Extract the [X, Y] coordinate from the center of the cell holding the provided text.  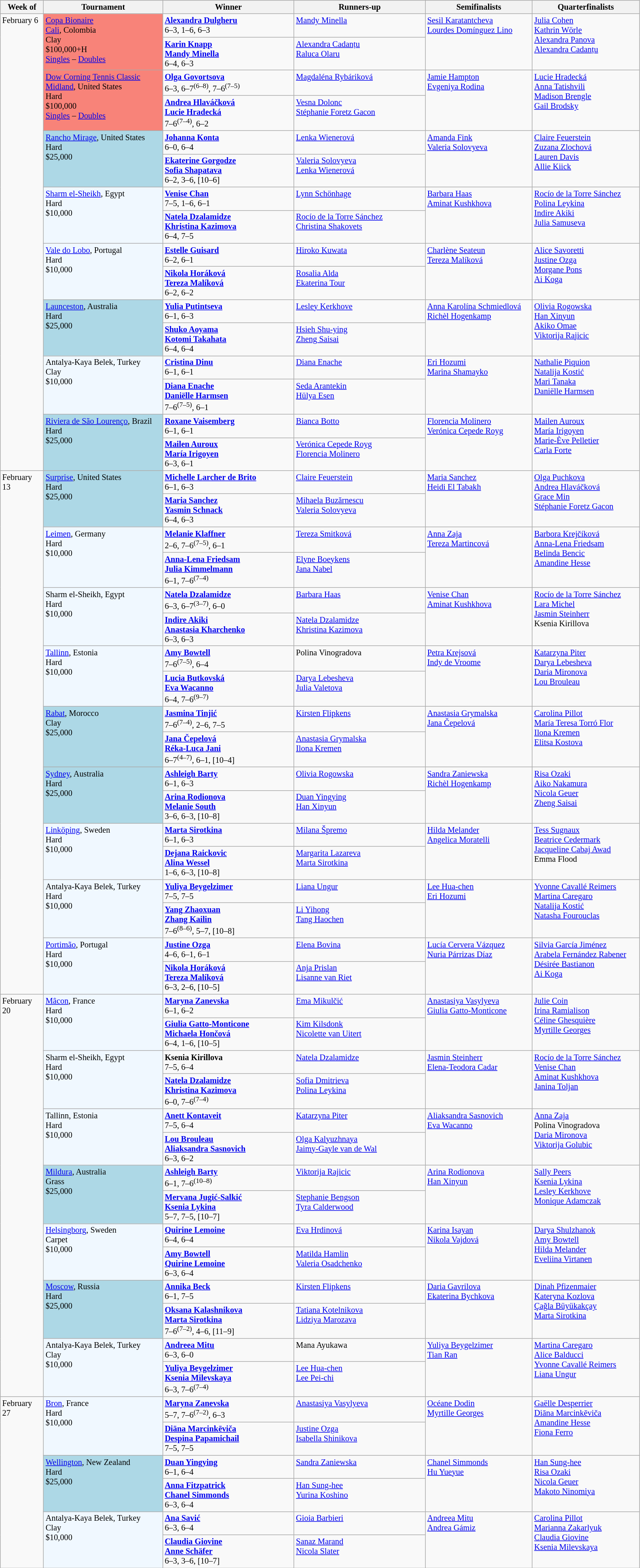
Karin Knapp Mandy Minella 6–4, 6–3 [229, 54]
Venise Chan Aminat Kushkhova [479, 617]
Tatiana Kotelnikova Lidziya Marozava [360, 1320]
Anastasiya Vasylyeva [360, 1409]
Barbora Krejčíková Anna-Lena Friedsam Belinda Bencic Amandine Hesse [586, 557]
Lou Brouleau Aliaksandra Sasnovich 6–3, 6–2 [229, 1149]
Aliaksandra Sasnovich Eva Wacanno [479, 1137]
Cristina Dinu 6–1, 6–1 [229, 367]
Polina Vinogradova [360, 659]
Lenka Wienerová [360, 142]
Yuliya Beygelzimer 7–5, 7–5 [229, 891]
Amanda Fink Valeria Solovyeva [479, 158]
Yvonne Cavallé Reimers Martina Caregaro Natalija Kostić Natasha Fourouclas [586, 909]
Linköping, Sweden Hard $10,000 [103, 851]
Arina Rodionova Han Xinyun [479, 1194]
Ashleigh Barty 6–1, 6–3 [229, 779]
Surprise, United States Hard $25,000 [103, 499]
Karina Isayan Nikola Vajdová [479, 1252]
Giulia Gatto-Monticone Michaela Hončová 6–4, 1–6, [10–5] [229, 1034]
Venise Chan 7–5, 1–6, 6–1 [229, 199]
Diana Enache Daniëlle Harmsen 7–6(7–5), 6–1 [229, 397]
Viktorija Rajicic [360, 1178]
Justine Ozga Isabella Shinikova [360, 1439]
Petra Krejsová Indy de Vroome [479, 676]
Risa Ozaki Aiko Nakamura Nicola Geuer Zheng Saisai [586, 795]
Portimão, Portugal Hard $10,000 [103, 966]
Claire Feuerstein Zuzana Zlochová Lauren Davis Allie Kiick [586, 158]
Antalya-Kaya Belek, Turkey Hard $10,000 [103, 909]
Maria Sanchez Heidi El Tabakh [479, 499]
Ekaterine Gorgodze Sofia Shapatava 6–2, 3–6, [10–6] [229, 170]
Sandra Zaniewska Richèl Hogenkamp [479, 795]
Olivia Rogowska Han Xinyun Akiko Omae Viktorija Rajicic [586, 327]
Andrea Hlaváčková Lucie Hradecká 7–6(7–4), 6–2 [229, 113]
Yulia Putintseva 6–1, 6–3 [229, 311]
Daria Gavrilova Ekaterina Bychkova [479, 1309]
Olga Govortsova 6–3, 6–7(6–8), 7–6(7–5) [229, 82]
Elena Bovina [360, 949]
Olga Puchkova Andrea Hlaváčková Grace Min Stéphanie Foretz Gacon [586, 499]
Copa Bionaire Cali, Colombia Clay $100,000+H Singles – Doubles [103, 42]
Mihaela Buzărnescu Valeria Solovyeva [360, 510]
Diana Enache [360, 367]
Johanna Konta 6–0, 6–4 [229, 142]
Ksenia Kirillova 7–5, 6–4 [229, 1062]
Seda Arantekin Hülya Esen [360, 397]
Sally Peers Ksenia Lykina Lesley Kerkhove Monique Adamczak [586, 1194]
Anna Fitzpatrick Chanel Simmonds 6–3, 6–4 [229, 1495]
Rocío de la Torre Sánchez Venise Chan Aminat Kushkhova Janina Toljan [586, 1080]
Justine Ozga 4–6, 6–1, 6–1 [229, 949]
Bianca Botto [360, 426]
Anna Zaja Polina Vinogradova Daria Mironova Viktorija Golubic [586, 1137]
Anastasia Grymalska Jana Čepelová [479, 737]
Natela Dzalamidze Khristina Kazimova 6–4, 7–5 [229, 227]
Riviera de São Lourenço, Brazil Hard $25,000 [103, 442]
Mâcon, France Hard $10,000 [103, 1022]
Verónica Cepede Royg Florencia Molinero [360, 454]
Natela Dzalamidze Khristina Kazimova [360, 629]
Indire Akiki Anastasia Kharchenko 6–3, 6–3 [229, 629]
Natela Dzalamidze [360, 1062]
Anja Prislan Lisanne van Riet [360, 978]
Mailen Auroux María Irigoyen Marie-Ève Pelletier Carla Forte [586, 442]
Tess Sugnaux Beatrice Cedermark Jacqueline Cabaj Awad Emma Flood [586, 851]
Magdaléna Rybáriková [360, 82]
Bron, France Hard $10,000 [103, 1426]
Anna Karolína Schmiedlová Richèl Hogenkamp [479, 327]
Vale do Lobo, Portugal Hard $10,000 [103, 272]
Rocío de la Torre Sánchez Lara Michel Jasmin Steinherr Ksenia Kirillova [586, 617]
Winner [229, 7]
Mailen Auroux María Irigoyen 6–3, 6–1 [229, 454]
Wellington, New Zealand Hard $25,000 [103, 1484]
Roxane Vaisemberg 6–1, 6–1 [229, 426]
Carolina Pillot Marianna Zakarlyuk Claudia Giovine Ksenia Milevskaya [586, 1539]
Sydney, Australia Hard $25,000 [103, 795]
Tournament [103, 7]
Katarzyna Piter Darya Lebesheva Daria Mironova Lou Brouleau [586, 676]
Lucía Cervera Vázquez Nuria Párrizas Díaz [479, 966]
Quirine Lemoine 6–4, 6–4 [229, 1235]
Estelle Guisard 6–2, 6–1 [229, 255]
Moscow, Russia Hard $25,000 [103, 1309]
Gaëlle Desperrier Diāna Marcinkēviča Amandine Hesse Fiona Ferro [586, 1426]
Charlène Seateun Tereza Malíková [479, 272]
Hiroko Kuwata [360, 255]
Week of [22, 7]
Lesley Kerkhove [360, 311]
Launceston, Australia Hard $25,000 [103, 327]
Liana Ungur [360, 891]
Lucia Butkovská Eva Wacanno 6–4, 7–6(9–7) [229, 688]
Olga Kalyuzhnaya Jaimy-Gayle van de Wal [360, 1149]
Anna Zaja Tereza Martincová [479, 557]
February 27 [22, 1482]
Eva Hrdinová [360, 1235]
Semifinalists [479, 7]
Mildura, Australia Grass $25,000 [103, 1194]
Nikola Horáková Tereza Malíková 6–3, 2–6, [10–5] [229, 978]
Stephanie Bengson Tyra Calderwood [360, 1207]
Martina Caregaro Alice Balducci Yvonne Cavallé Reimers Liana Ungur [586, 1367]
Andreea Mitu 6–3, 6–0 [229, 1350]
Annika Beck 6–1, 7–5 [229, 1292]
Océane Dodin Myrtille Georges [479, 1426]
February 13 [22, 732]
Runners-up [360, 7]
Alice Savoretti Justine Ozga Morgane Pons Ai Koga [586, 272]
Sesil Karatantcheva Lourdes Domínguez Lino [479, 42]
Diāna Marcinkēviča Despina Papamichail 7–5, 7–5 [229, 1439]
Milana Špremo [360, 835]
Anett Kontaveit 7–5, 6–4 [229, 1120]
Kim Kilsdonk Nicolette van Uitert [360, 1034]
Amy Bowtell Quirine Lemoine 6–3, 6–4 [229, 1263]
Hilda Melander Angelica Moratelli [479, 851]
Li Yihong Tang Haochen [360, 920]
Claire Feuerstein [360, 482]
Gioia Barbieri [360, 1523]
February 6 [22, 242]
Arina Rodionova Melanie South 3–6, 6–3, [10–8] [229, 807]
Silvia García Jiménez Arabela Fernández Rabener Désirée Bastianon Ai Koga [586, 966]
Mana Ayukawa [360, 1350]
Shuko Aoyama Kotomi Takahata 6–4, 6–4 [229, 339]
Rancho Mirage, United States Hard $25,000 [103, 158]
Sanaz Marand Nicola Slater [360, 1551]
Darya Lebesheva Julia Valetova [360, 688]
Yuliya Beygelzimer Ksenia Milevskaya 6–3, 7–6(7–4) [229, 1379]
Duan Yingying Han Xinyun [360, 807]
Maryna Zanevska 6–1, 6–2 [229, 1006]
Jana Čepelová Réka-Luca Jani 6–7(4–7), 6–1, [10–4] [229, 749]
Sandra Zaniewska [360, 1467]
Jasmin Steinherr Elena-Teodora Cadar [479, 1080]
Eri Hozumi Marina Shamayko [479, 385]
Nathalie Piquion Natalija Kostić Mari Tanaka Daniëlle Harmsen [586, 385]
February 20 [22, 1195]
Quarterfinalists [586, 7]
Anna-Lena Friedsam Julia Kimmelmann 6–1, 7–6(7–4) [229, 570]
Lee Hua-chen Lee Pei-chi [360, 1379]
Duan Yingying 6–1, 6–4 [229, 1467]
Hsieh Shu-ying Zheng Saisai [360, 339]
Barbara Haas Aminat Kushkhova [479, 215]
Marta Sirotkina 6–1, 6–3 [229, 835]
Han Sung-hee Risa Ozaki Nicola Geuer Makoto Ninomiya [586, 1484]
Yang Zhaoxuan Zhang Kailin 7–6(8–6), 5–7, [10–8] [229, 920]
Rocío de la Torre Sánchez Polina Leykina Indire Akiki Julia Samuseva [586, 215]
Rabat, Morocco Clay $25,000 [103, 737]
Dejana Raickovic Alina Wessel 1–6, 6–3, [10–8] [229, 863]
Leimen, Germany Hard $10,000 [103, 557]
Valeria Solovyeva Lenka Wienerová [360, 170]
Carolina Pillot María Teresa Torró Flor Ilona Kremen Elitsa Kostova [586, 737]
Sofia Dmitrieva Polina Leykina [360, 1092]
Julie Coin Irina Ramialison Céline Ghesquière Myrtille Georges [586, 1022]
Barbara Haas [360, 600]
Ana Savić 6–3, 6–4 [229, 1523]
Jasmina Tinjić 7–6(7–4), 2–6, 7–5 [229, 719]
Dinah Pfizenmaier Kateryna Kozlova Çağla Büyükakçay Marta Sirotkina [586, 1309]
Lee Hua-chen Eri Hozumi [479, 909]
Alexandra Dulgheru 6–3, 1–6, 6–3 [229, 25]
Alexandra Cadanțu Raluca Olaru [360, 54]
Andreea Mitu Andrea Gámiz [479, 1539]
Nikola Horáková Tereza Malíková 6–2, 6–2 [229, 283]
Lynn Schönhage [360, 199]
Rosalia Alda Ekaterina Tour [360, 283]
Mervana Jugić-Salkić Ksenia Lykina 5–7, 7–5, [10–7] [229, 1207]
Florencia Molinero Verónica Cepede Royg [479, 442]
Olivia Rogowska [360, 779]
Natela Dzalamidze Khristina Kazimova 6–0, 7–6(7–4) [229, 1092]
Matilda Hamlin Valeria Osadchenko [360, 1263]
Chanel Simmonds Hu Yueyue [479, 1484]
Amy Bowtell 7–6(7–5), 6–4 [229, 659]
Michelle Larcher de Brito 6–1, 6–3 [229, 482]
Ema Mikulčić [360, 1006]
Oksana Kalashnikova Marta Sirotkina 7–6(7–2), 4–6, [11–9] [229, 1320]
Darya Shulzhanok Amy Bowtell Hilda Melander Eveliina Virtanen [586, 1252]
Jamie Hampton Evgeniya Rodina [479, 100]
Dow Corning Tennis Classic Midland, United States Hard $100,000 Singles – Doubles [103, 100]
Margarita Lazareva Marta Sirotkina [360, 863]
Han Sung-hee Yurina Koshino [360, 1495]
Ashleigh Barty 6–1, 7–6(10–8) [229, 1178]
Claudia Giovine Anne Schäfer 6–3, 3–6, [10–7] [229, 1551]
Elyne Boeykens Jana Nabel [360, 570]
Tereza Smitková [360, 540]
Lucie Hradecká Anna Tatishvili Madison Brengle Gail Brodsky [586, 100]
Anastasia Grymalska Ilona Kremen [360, 749]
Natela Dzalamidze 6–3, 6–7(3–7), 6–0 [229, 600]
Rocío de la Torre Sánchez Christina Shakovets [360, 227]
Julia Cohen Kathrin Wörle Alexandra Panova Alexandra Cadanțu [586, 42]
Anastasiya Vasylyeva Giulia Gatto-Monticone [479, 1022]
Mandy Minella [360, 25]
Melanie Klaffner 2–6, 7–6(7–5), 6–1 [229, 540]
Katarzyna Piter [360, 1120]
Maria Sanchez Yasmin Schnack 6–4, 6–3 [229, 510]
Vesna Dolonc Stéphanie Foretz Gacon [360, 113]
Maryna Zanevska 5–7, 7–6(7–2), 6–3 [229, 1409]
Yuliya Beygelzimer Tian Ran [479, 1367]
Helsingborg, Sweden Carpet $10,000 [103, 1252]
